Extract the (x, y) coordinate from the center of the cell holding the provided text.  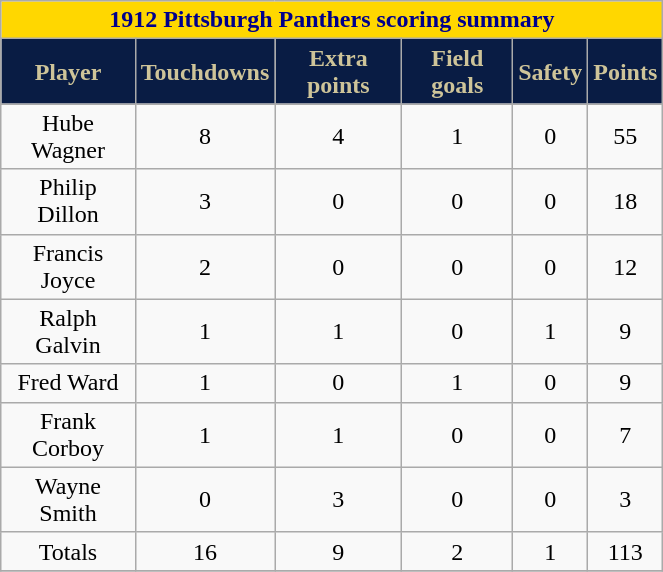
1912 Pittsburgh Panthers scoring summary (332, 20)
Points (626, 72)
Touchdowns (205, 72)
55 (626, 136)
Fred Ward (68, 383)
Hube Wagner (68, 136)
4 (338, 136)
Field goals (458, 72)
Philip Dillon (68, 202)
Francis Joyce (68, 266)
7 (626, 434)
Totals (68, 551)
Safety (550, 72)
8 (205, 136)
Extra points (338, 72)
12 (626, 266)
Frank Corboy (68, 434)
16 (205, 551)
18 (626, 202)
Player (68, 72)
Ralph Galvin (68, 332)
113 (626, 551)
Wayne Smith (68, 500)
